Extract the (x, y) coordinate from the center of the cell holding the provided text.  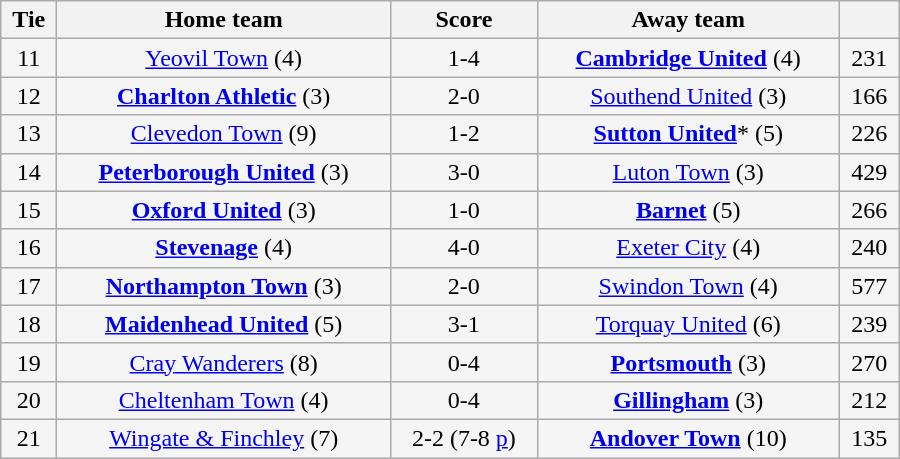
3-0 (464, 172)
Cray Wanderers (8) (224, 362)
Home team (224, 20)
14 (29, 172)
Torquay United (6) (688, 324)
Cheltenham Town (4) (224, 400)
Stevenage (4) (224, 248)
Exeter City (4) (688, 248)
19 (29, 362)
1-0 (464, 210)
3-1 (464, 324)
Away team (688, 20)
Oxford United (3) (224, 210)
Northampton Town (3) (224, 286)
Barnet (5) (688, 210)
135 (869, 438)
1-2 (464, 134)
Luton Town (3) (688, 172)
Wingate & Finchley (7) (224, 438)
Gillingham (3) (688, 400)
226 (869, 134)
Peterborough United (3) (224, 172)
240 (869, 248)
Score (464, 20)
4-0 (464, 248)
212 (869, 400)
20 (29, 400)
Yeovil Town (4) (224, 58)
Andover Town (10) (688, 438)
11 (29, 58)
1-4 (464, 58)
16 (29, 248)
Cambridge United (4) (688, 58)
17 (29, 286)
18 (29, 324)
166 (869, 96)
Portsmouth (3) (688, 362)
239 (869, 324)
231 (869, 58)
Tie (29, 20)
577 (869, 286)
Southend United (3) (688, 96)
Sutton United* (5) (688, 134)
266 (869, 210)
270 (869, 362)
429 (869, 172)
21 (29, 438)
2-2 (7-8 p) (464, 438)
12 (29, 96)
13 (29, 134)
Swindon Town (4) (688, 286)
Maidenhead United (5) (224, 324)
15 (29, 210)
Charlton Athletic (3) (224, 96)
Clevedon Town (9) (224, 134)
